Pinpoint the cell where the given text exists, returning its [x, y] midpoint coordinate. 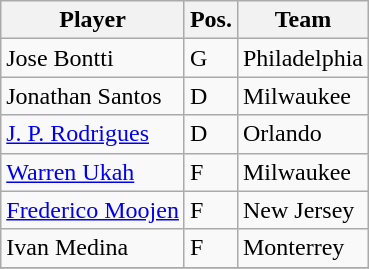
Jose Bontti [93, 58]
Player [93, 20]
Ivan Medina [93, 248]
G [210, 58]
Warren Ukah [93, 172]
Pos. [210, 20]
New Jersey [302, 210]
Orlando [302, 134]
Jonathan Santos [93, 96]
Frederico Moojen [93, 210]
Philadelphia [302, 58]
J. P. Rodrigues [93, 134]
Monterrey [302, 248]
Team [302, 20]
